From the cell containing the given text, extract its center point as [x, y] coordinate. 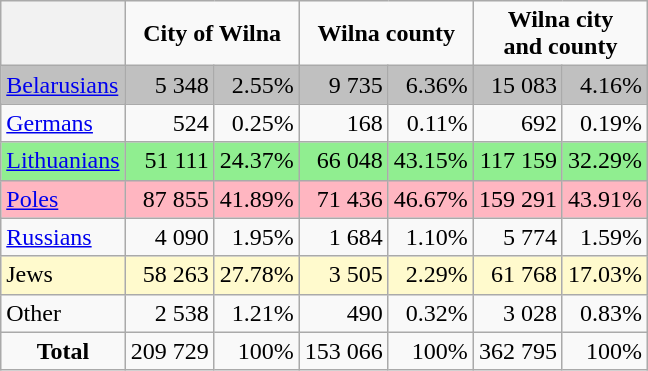
0.19% [604, 123]
43.91% [604, 199]
61 768 [518, 275]
0.25% [256, 123]
Wilna cityand county [560, 34]
2.29% [430, 275]
4 090 [170, 237]
2.55% [256, 85]
17.03% [604, 275]
692 [518, 123]
1.21% [256, 313]
209 729 [170, 351]
Other [63, 313]
5 774 [518, 237]
4.16% [604, 85]
51 111 [170, 161]
168 [344, 123]
Total [63, 351]
1.10% [430, 237]
15 083 [518, 85]
153 066 [344, 351]
Russians [63, 237]
0.83% [604, 313]
524 [170, 123]
159 291 [518, 199]
32.29% [604, 161]
43.15% [430, 161]
66 048 [344, 161]
24.37% [256, 161]
Wilna county [386, 34]
2 538 [170, 313]
1.95% [256, 237]
71 436 [344, 199]
46.67% [430, 199]
117 159 [518, 161]
1.59% [604, 237]
9 735 [344, 85]
Jews [63, 275]
87 855 [170, 199]
362 795 [518, 351]
Poles [63, 199]
41.89% [256, 199]
City of Wilna [212, 34]
Germans [63, 123]
0.11% [430, 123]
490 [344, 313]
Lithuanians [63, 161]
6.36% [430, 85]
1 684 [344, 237]
Belarusians [63, 85]
5 348 [170, 85]
58 263 [170, 275]
27.78% [256, 275]
0.32% [430, 313]
3 505 [344, 275]
3 028 [518, 313]
